Provide the [X, Y] coordinate of the cell's center where the given text is located.  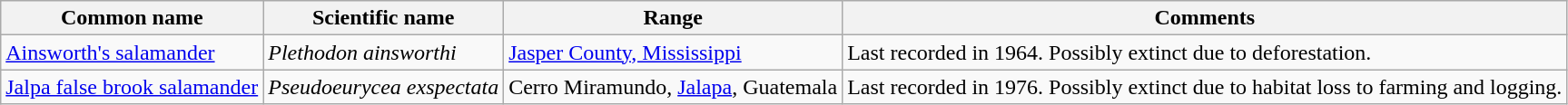
Comments [1205, 18]
Plethodon ainsworthi [383, 52]
Ainsworth's salamander [133, 52]
Pseudoeurycea exspectata [383, 87]
Jalpa false brook salamander [133, 87]
Cerro Miramundo, Jalapa, Guatemala [674, 87]
Last recorded in 1976. Possibly extinct due to habitat loss to farming and logging. [1205, 87]
Last recorded in 1964. Possibly extinct due to deforestation. [1205, 52]
Range [674, 18]
Scientific name [383, 18]
Jasper County, Mississippi [674, 52]
Common name [133, 18]
